Find where the given text appears and provide that cell's center as [x, y] coordinate. 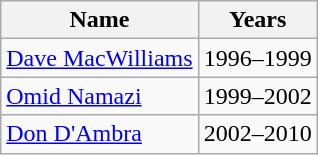
Don D'Ambra [100, 134]
2002–2010 [258, 134]
Years [258, 20]
1996–1999 [258, 58]
Name [100, 20]
Dave MacWilliams [100, 58]
1999–2002 [258, 96]
Omid Namazi [100, 96]
